Capture the cell that displays the provided text and extract its (X, Y) central coordinate. 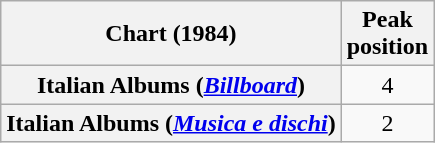
Italian Albums (Billboard) (171, 85)
2 (387, 123)
Chart (1984) (171, 34)
Italian Albums (Musica e dischi) (171, 123)
Peakposition (387, 34)
4 (387, 85)
